Determine the [X, Y] coordinate at the center of the cell enclosing the given text.  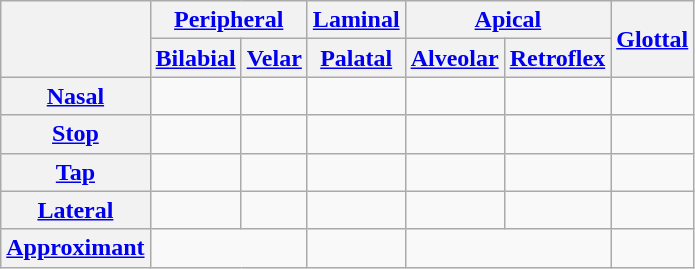
Apical [508, 20]
Alveolar [454, 58]
Retroflex [558, 58]
Laminal [356, 20]
Peripheral [228, 20]
Stop [76, 134]
Tap [76, 172]
Nasal [76, 96]
Palatal [356, 58]
Velar [274, 58]
Lateral [76, 210]
Bilabial [196, 58]
Approximant [76, 248]
Glottal [652, 39]
